Locate the cell with the specified text and output its [X, Y] center coordinate. 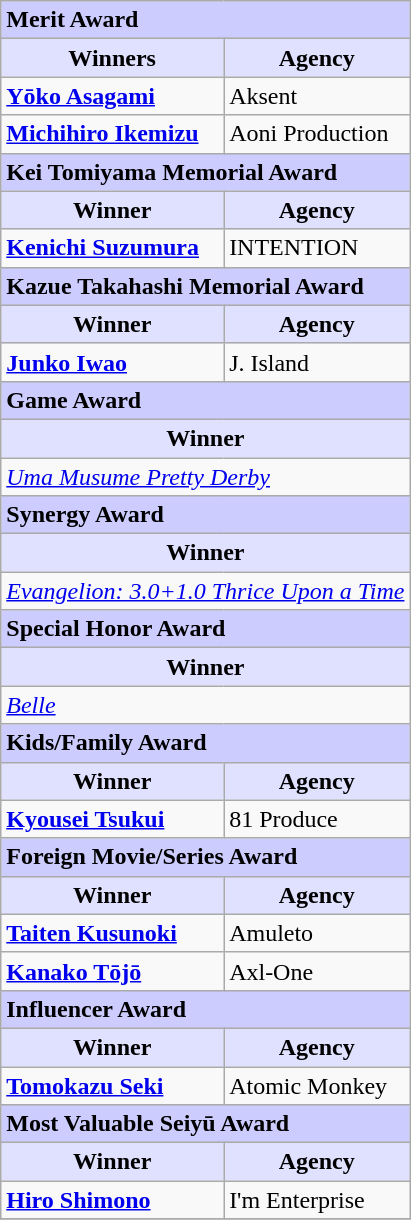
Aoni Production [317, 134]
Aksent [317, 96]
Kei Tomiyama Memorial Award [206, 172]
81 Produce [317, 819]
Foreign Movie/Series Award [206, 857]
Taiten Kusunoki [112, 933]
INTENTION [317, 248]
Most Valuable Seiyū Award [206, 1124]
Synergy Award [206, 515]
Game Award [206, 400]
Uma Musume Pretty Derby [206, 477]
Axl-One [317, 971]
Merit Award [206, 20]
Kanako Tōjō [112, 971]
Evangelion: 3.0+1.0 Thrice Upon a Time [206, 591]
Belle [206, 705]
Atomic Monkey [317, 1085]
Special Honor Award [206, 629]
Junko Iwao [112, 362]
Winners [112, 58]
Tomokazu Seki [112, 1085]
Kazue Takahashi Memorial Award [206, 286]
I'm Enterprise [317, 1200]
Influencer Award [206, 1009]
Michihiro Ikemizu [112, 134]
Kyousei Tsukui [112, 819]
Hiro Shimono [112, 1200]
Amuleto [317, 933]
Kenichi Suzumura [112, 248]
Kids/Family Award [206, 743]
Yōko Asagami [112, 96]
J. Island [317, 362]
